Return (X, Y) of the center of cell containing provided text 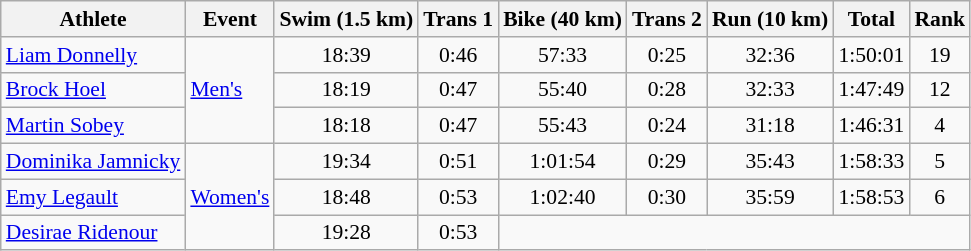
1:58:33 (871, 162)
31:18 (770, 126)
Rank (940, 19)
0:28 (667, 90)
18:39 (346, 55)
Desirae Ridenour (94, 233)
1:47:49 (871, 90)
19:28 (346, 233)
35:43 (770, 162)
Bike (40 km) (562, 19)
6 (940, 197)
Swim (1.5 km) (346, 19)
18:18 (346, 126)
Men's (230, 90)
4 (940, 126)
Emy Legault (94, 197)
5 (940, 162)
Women's (230, 198)
57:33 (562, 55)
1:50:01 (871, 55)
55:40 (562, 90)
Martin Sobey (94, 126)
Athlete (94, 19)
12 (940, 90)
18:19 (346, 90)
0:46 (458, 55)
Brock Hoel (94, 90)
32:33 (770, 90)
19:34 (346, 162)
0:25 (667, 55)
55:43 (562, 126)
1:02:40 (562, 197)
Total (871, 19)
1:46:31 (871, 126)
0:51 (458, 162)
19 (940, 55)
0:24 (667, 126)
18:48 (346, 197)
Run (10 km) (770, 19)
Trans 2 (667, 19)
Event (230, 19)
Trans 1 (458, 19)
Liam Donnelly (94, 55)
1:58:53 (871, 197)
35:59 (770, 197)
Dominika Jamnicky (94, 162)
32:36 (770, 55)
0:30 (667, 197)
0:29 (667, 162)
1:01:54 (562, 162)
